Pinpoint the cell where the given text exists, returning its (X, Y) midpoint coordinate. 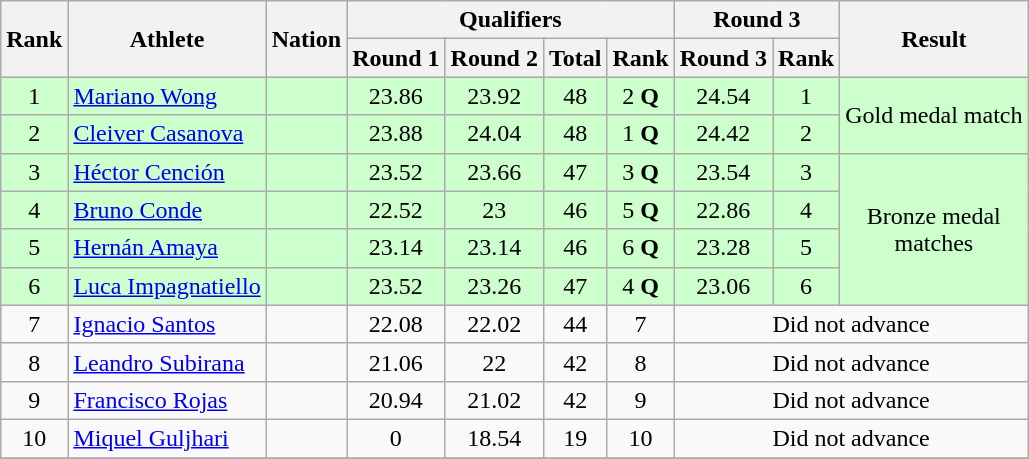
44 (575, 324)
24.42 (723, 134)
19 (575, 438)
22.86 (723, 210)
Cleiver Casanova (167, 134)
Gold medal match (934, 115)
23.92 (494, 96)
21.02 (494, 400)
2 Q (640, 96)
Nation (306, 39)
23.86 (396, 96)
Francisco Rojas (167, 400)
Ignacio Santos (167, 324)
23.88 (396, 134)
4 Q (640, 286)
24.54 (723, 96)
1 Q (640, 134)
Athlete (167, 39)
23.66 (494, 172)
Bronze medalmatches (934, 229)
Round 2 (494, 58)
Round 1 (396, 58)
20.94 (396, 400)
Hernán Amaya (167, 248)
Miquel Guljhari (167, 438)
Total (575, 58)
Result (934, 39)
Luca Impagnatiello (167, 286)
23.28 (723, 248)
Qualifiers (511, 20)
21.06 (396, 362)
5 Q (640, 210)
0 (396, 438)
22.52 (396, 210)
Leandro Subirana (167, 362)
Héctor Cención (167, 172)
6 Q (640, 248)
22.08 (396, 324)
3 Q (640, 172)
23.06 (723, 286)
23.26 (494, 286)
Mariano Wong (167, 96)
Bruno Conde (167, 210)
23 (494, 210)
22 (494, 362)
24.04 (494, 134)
23.54 (723, 172)
18.54 (494, 438)
22.02 (494, 324)
